Find where the given text appears and provide that cell's center as [x, y] coordinate. 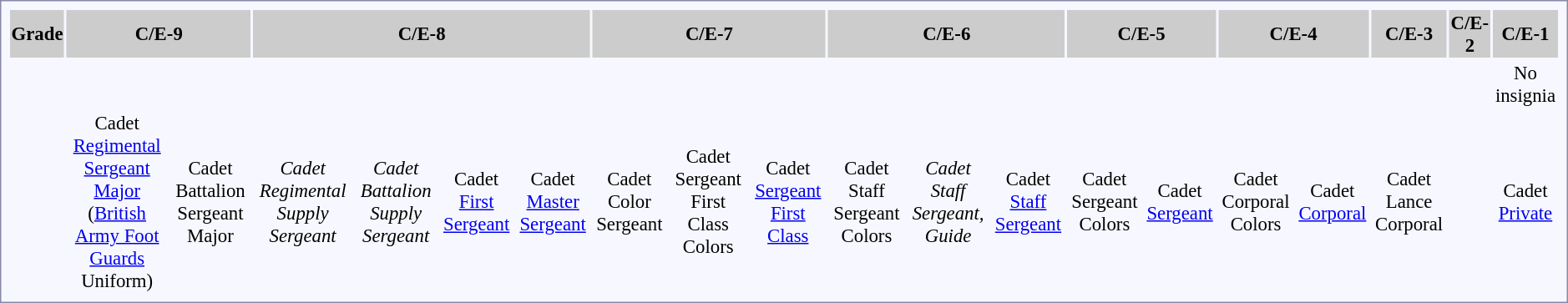
Cadet Sergeant [1179, 202]
Cadet First Sergeant [477, 202]
Cadet Master Sergeant [553, 202]
Cadet Battalion Supply Sergeant [396, 202]
Cadet Staff Sergeant Colors [867, 202]
Cadet Sergeant First Class [788, 202]
Cadet Battalion Sergeant Major [210, 202]
C/E-1 [1525, 33]
Cadet Sergeant Colors [1104, 202]
Cadet Corporal [1333, 202]
Cadet Regimental Sergeant Major(British Army Foot Guards Uniform) [117, 202]
C/E-5 [1141, 33]
C/E-2 [1469, 33]
Cadet Private [1525, 202]
Cadet Staff Sergeant, Guide [948, 202]
Cadet Sergeant First Class Colors [708, 202]
Cadet Color Sergeant [630, 202]
Cadet Lance Corporal [1409, 202]
C/E-8 [422, 33]
C/E-4 [1294, 33]
Cadet Staff Sergeant [1028, 202]
C/E-3 [1409, 33]
No insignia [1525, 83]
C/E-9 [159, 33]
C/E-7 [710, 33]
Cadet Regimental Supply Sergeant [303, 202]
C/E-6 [947, 33]
Grade [37, 33]
Cadet Corporal Colors [1256, 202]
